Scan for the cell matching the given text and deliver its (x, y) coordinate at center. 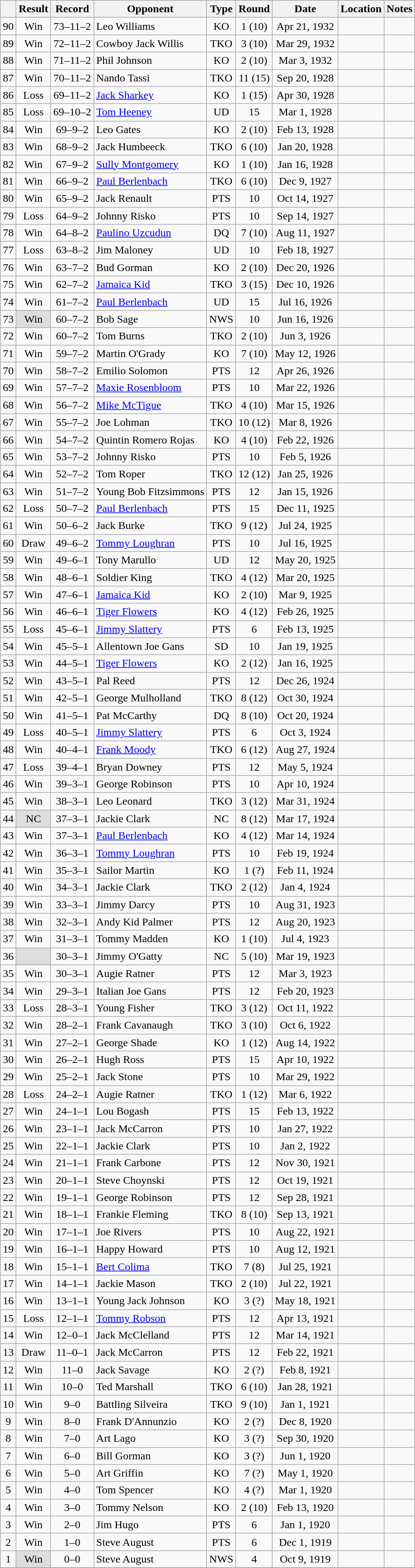
Aug 31, 1923 (306, 905)
58–7–2 (72, 371)
37 (8, 939)
Bert Colima (150, 1266)
63–7–2 (72, 267)
85 (8, 112)
68 (8, 405)
66 (8, 439)
57 (8, 595)
54–7–2 (72, 439)
Soldier King (150, 577)
Italian Joe Gans (150, 991)
76 (8, 267)
23 (8, 1180)
39–4–1 (72, 767)
Mar 15, 1926 (306, 405)
Dec 1, 1919 (306, 1542)
9 (8, 1421)
9 (10) (254, 1404)
Sailor Martin (150, 870)
May 20, 1925 (306, 560)
12–1–1 (72, 1318)
Bob Sage (150, 319)
82 (8, 164)
Jan 19, 1925 (306, 646)
Frank Carbone (150, 1163)
Feb 5, 1926 (306, 457)
45–5–1 (72, 646)
Round (254, 9)
Tommy Robson (150, 1318)
59–7–2 (72, 353)
22–1–1 (72, 1146)
Mar 31, 1924 (306, 801)
46–6–1 (72, 612)
Jul 22, 1921 (306, 1283)
Phil Johnson (150, 61)
27–2–1 (72, 1042)
17–1–1 (72, 1232)
Leo Williams (150, 26)
80 (8, 198)
12 (12) (254, 474)
Oct 6, 1922 (306, 1025)
39–3–1 (72, 784)
Mar 1, 1928 (306, 112)
7 (?) (254, 1473)
Aug 27, 1924 (306, 749)
Type (221, 9)
Oct 30, 1924 (306, 698)
29–3–1 (72, 991)
Battling Silveira (150, 1404)
Jim Maloney (150, 250)
Sep 13, 1921 (306, 1215)
Tom Burns (150, 336)
Frank D'Annunzio (150, 1421)
Pat McCarthy (150, 715)
29 (8, 1077)
87 (8, 78)
Sep 14, 1927 (306, 216)
Andy Kid Palmer (150, 922)
Tommy Madden (150, 939)
Location (361, 9)
13 (8, 1353)
4 (?) (254, 1490)
Oct 19, 1921 (306, 1180)
11 (8, 1387)
Jack Stone (150, 1077)
Jack Burke (150, 526)
Dec 9, 1927 (306, 181)
15–1–1 (72, 1266)
Feb 19, 1924 (306, 853)
Tony Marullo (150, 560)
13–1–1 (72, 1301)
Allentown Joe Gans (150, 646)
23–1–1 (72, 1129)
54 (8, 646)
8–0 (72, 1421)
Jim Hugo (150, 1525)
7 (8) (254, 1266)
Feb 22, 1926 (306, 439)
72 (8, 336)
73–11–2 (72, 26)
Mar 6, 1922 (306, 1094)
Apr 21, 1932 (306, 26)
Bill Gorman (150, 1456)
69–10–2 (72, 112)
Mar 8, 1926 (306, 422)
40–5–1 (72, 732)
Apr 10, 1922 (306, 1060)
42 (8, 853)
Dec 8, 1920 (306, 1421)
Joe Lohman (150, 422)
43 (8, 836)
41–5–1 (72, 715)
61 (8, 526)
11–0 (72, 1370)
Mar 17, 1924 (306, 819)
88 (8, 61)
45–6–1 (72, 629)
12–0–1 (72, 1335)
Jul 16, 1925 (306, 543)
Feb 13, 1928 (306, 129)
44–5–1 (72, 663)
43–5–1 (72, 681)
65 (8, 457)
2 (8, 1542)
Aug 12, 1921 (306, 1249)
Joe Rivers (150, 1232)
Jan 2, 1922 (306, 1146)
48–6–1 (72, 577)
62–7–2 (72, 285)
44 (8, 819)
Aug 20, 1923 (306, 922)
Bryan Downey (150, 767)
Oct 20, 1924 (306, 715)
72–11–2 (72, 43)
73 (8, 319)
Pal Reed (150, 681)
Feb 11, 1924 (306, 870)
46 (8, 784)
25–2–1 (72, 1077)
20–1–1 (72, 1180)
Jan 16, 1928 (306, 164)
39 (8, 905)
Mar 19, 1923 (306, 956)
Hugh Ross (150, 1060)
61–7–2 (72, 302)
Steve Choynski (150, 1180)
35–3–1 (72, 870)
Jack Renault (150, 198)
Dec 11, 1925 (306, 509)
84 (8, 129)
Mar 29, 1922 (306, 1077)
52–7–2 (72, 474)
Feb 18, 1927 (306, 250)
57–7–2 (72, 388)
Mar 14, 1921 (306, 1335)
34 (8, 991)
24–2–1 (72, 1094)
Opponent (150, 9)
81 (8, 181)
16 (8, 1301)
Leo Leonard (150, 801)
70 (8, 371)
65–9–2 (72, 198)
16–1–1 (72, 1249)
Jun 3, 1926 (306, 336)
9–0 (72, 1404)
Mar 14, 1924 (306, 836)
79 (8, 216)
5 (10) (254, 956)
Sully Montgomery (150, 164)
Sep 30, 1920 (306, 1439)
Nov 30, 1921 (306, 1163)
Apr 13, 1921 (306, 1318)
7 (8, 1456)
0–0 (72, 1559)
SD (221, 646)
36–3–1 (72, 853)
62 (8, 509)
Jimmy O'Gatty (150, 956)
31–3–1 (72, 939)
14–1–1 (72, 1283)
35 (8, 973)
24 (8, 1163)
George Mulholland (150, 698)
36 (8, 956)
18 (8, 1266)
83 (8, 147)
33–3–1 (72, 905)
Jack Humbeeck (150, 147)
60 (8, 543)
Mar 3, 1923 (306, 973)
70–11–2 (72, 78)
50–7–2 (72, 509)
Jul 4, 1923 (306, 939)
3 (8, 1525)
51–7–2 (72, 491)
26–2–1 (72, 1060)
17 (8, 1283)
Aug 11, 1927 (306, 233)
Notes (400, 9)
69–9–2 (72, 129)
2–0 (72, 1525)
66–9–2 (72, 181)
8 (8, 1439)
14 (8, 1335)
Tom Roper (150, 474)
42–5–1 (72, 698)
6–0 (72, 1456)
48 (8, 749)
6 (12) (254, 749)
86 (8, 95)
Feb 13, 1922 (306, 1111)
May 5, 1924 (306, 767)
56–7–2 (72, 405)
Frank Moody (150, 749)
Tommy Nelson (150, 1507)
Young Jack Johnson (150, 1301)
Young Fisher (150, 1008)
Record (72, 9)
Feb 22, 1921 (306, 1353)
34–3–1 (72, 887)
Art Griffin (150, 1473)
Apr 26, 1926 (306, 371)
Nando Tassi (150, 78)
31 (8, 1042)
55 (8, 629)
Aug 22, 1921 (306, 1232)
69–11–2 (72, 95)
40 (8, 887)
63–8–2 (72, 250)
49–6–2 (72, 543)
77 (8, 250)
Jul 25, 1921 (306, 1266)
5 (8, 1490)
9 (12) (254, 526)
28–3–1 (72, 1008)
Mar 20, 1925 (306, 577)
10–0 (72, 1387)
18–1–1 (72, 1215)
51 (8, 698)
Martin O'Grady (150, 353)
89 (8, 43)
Happy Howard (150, 1249)
4–0 (72, 1490)
24–1–1 (72, 1111)
Tom Heeney (150, 112)
Oct 3, 1924 (306, 732)
49–6–1 (72, 560)
Dec 26, 1924 (306, 681)
Jun 16, 1926 (306, 319)
69 (8, 388)
Jimmy Darcy (150, 905)
Jan 1, 1921 (306, 1404)
Feb 20, 1923 (306, 991)
Mar 3, 1932 (306, 61)
Maxie Rosenbloom (150, 388)
Feb 8, 1921 (306, 1370)
Quintin Romero Rojas (150, 439)
28 (8, 1094)
53–7–2 (72, 457)
5–0 (72, 1473)
Jackie Mason (150, 1283)
Feb 26, 1925 (306, 612)
10 (12) (254, 422)
1 (?) (254, 870)
Apr 30, 1928 (306, 95)
75 (8, 285)
Mike McTigue (150, 405)
Sep 28, 1921 (306, 1197)
1 (8, 1559)
Frankie Fleming (150, 1215)
25 (8, 1146)
32–3–1 (72, 922)
30 (8, 1060)
Jan 1, 1920 (306, 1525)
Oct 11, 1922 (306, 1008)
28–2–1 (72, 1025)
Mar 9, 1925 (306, 595)
68–9–2 (72, 147)
55–7–2 (72, 422)
Oct 14, 1927 (306, 198)
74 (8, 302)
64–9–2 (72, 216)
53 (8, 663)
Jan 25, 1926 (306, 474)
58 (8, 577)
Ted Marshall (150, 1387)
Feb 13, 1925 (306, 629)
47 (8, 767)
21 (8, 1215)
32 (8, 1025)
Bud Gorman (150, 267)
52 (8, 681)
47–6–1 (72, 595)
Jul 16, 1926 (306, 302)
Cowboy Jack Willis (150, 43)
Young Bob Fitzsimmons (150, 491)
May 1, 1920 (306, 1473)
19–1–1 (72, 1197)
11–0–1 (72, 1353)
Oct 9, 1919 (306, 1559)
59 (8, 560)
Jun 1, 1920 (306, 1456)
71–11–2 (72, 61)
67 (8, 422)
38 (8, 922)
Jan 4, 1924 (306, 887)
Date (306, 9)
Tom Spencer (150, 1490)
May 12, 1926 (306, 353)
27 (8, 1111)
67–9–2 (72, 164)
Emilio Solomon (150, 371)
Jan 16, 1925 (306, 663)
11 (15) (254, 78)
90 (8, 26)
Mar 22, 1926 (306, 388)
Art Lago (150, 1439)
40–4–1 (72, 749)
Mar 29, 1932 (306, 43)
56 (8, 612)
Jack Sharkey (150, 95)
38–3–1 (72, 801)
63 (8, 491)
Result (33, 9)
7–0 (72, 1439)
26 (8, 1129)
Jul 24, 1925 (306, 526)
Frank Cavanaugh (150, 1025)
George Shade (150, 1042)
41 (8, 870)
3–0 (72, 1507)
Dec 20, 1926 (306, 267)
33 (8, 1008)
49 (8, 732)
Jack Savage (150, 1370)
1 (15) (254, 95)
21–1–1 (72, 1163)
Jan 28, 1921 (306, 1387)
50 (8, 715)
19 (8, 1249)
22 (8, 1197)
Jan 15, 1926 (306, 491)
Lou Bogash (150, 1111)
Sep 20, 1928 (306, 78)
Mar 1, 1920 (306, 1490)
Paulino Uzcudun (150, 233)
Apr 10, 1924 (306, 784)
Leo Gates (150, 129)
64–8–2 (72, 233)
64 (8, 474)
1–0 (72, 1542)
Jan 27, 1922 (306, 1129)
71 (8, 353)
78 (8, 233)
Jack McClelland (150, 1335)
45 (8, 801)
Jan 20, 1928 (306, 147)
3 (15) (254, 285)
May 18, 1921 (306, 1301)
Dec 10, 1926 (306, 285)
Feb 13, 1920 (306, 1507)
20 (8, 1232)
50–6–2 (72, 526)
Aug 14, 1922 (306, 1042)
